Output the [X, Y] coordinate of the center of the cell containing the given text.  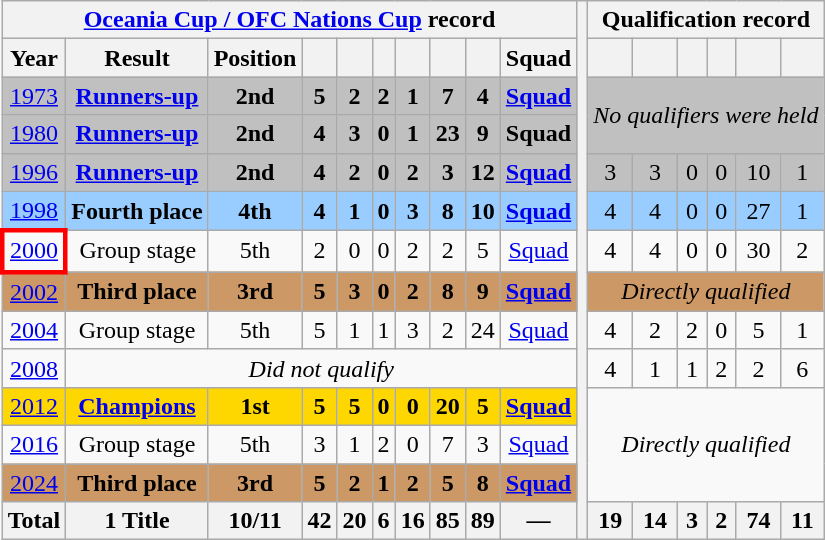
10/11 [255, 521]
2004 [34, 330]
2008 [34, 368]
30 [758, 252]
27 [758, 211]
1980 [34, 134]
1973 [34, 96]
23 [448, 134]
1998 [34, 211]
Did not qualify [322, 368]
42 [320, 521]
2016 [34, 444]
2012 [34, 406]
11 [802, 521]
Position [255, 58]
24 [482, 330]
85 [448, 521]
Result [137, 58]
Oceania Cup / OFC Nations Cup record [289, 20]
12 [482, 172]
4th [255, 211]
Total [34, 521]
74 [758, 521]
Year [34, 58]
— [538, 521]
1996 [34, 172]
2002 [34, 292]
No qualifiers were held [706, 115]
16 [412, 521]
19 [610, 521]
Fourth place [137, 211]
1st [255, 406]
2000 [34, 252]
2024 [34, 483]
89 [482, 521]
Champions [137, 406]
1 Title [137, 521]
Qualification record [706, 20]
14 [656, 521]
